For the text-containing cell, return its midpoint in [X, Y] coordinate format. 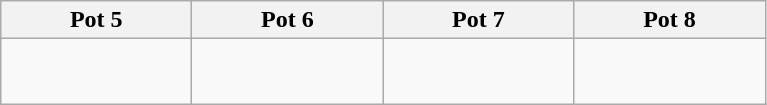
Pot 5 [96, 20]
Pot 6 [288, 20]
Pot 8 [670, 20]
Pot 7 [478, 20]
